Return [X, Y] of the center of cell containing provided text 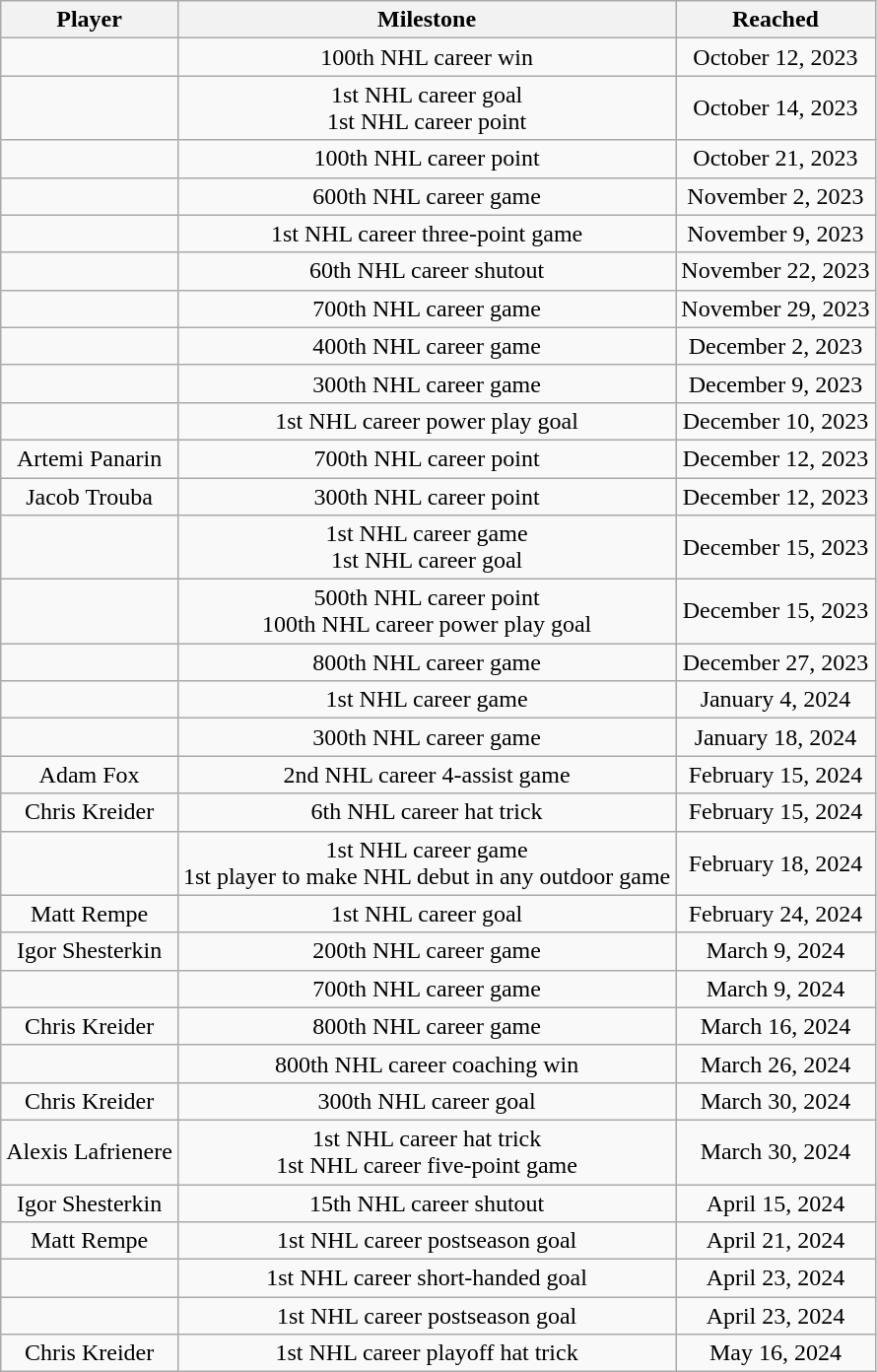
December 10, 2023 [776, 421]
February 18, 2024 [776, 863]
December 2, 2023 [776, 346]
2nd NHL career 4-assist game [426, 775]
300th NHL career goal [426, 1101]
700th NHL career point [426, 458]
February 24, 2024 [776, 914]
1st NHL career short-handed goal [426, 1278]
April 15, 2024 [776, 1203]
1st NHL career goal1st NHL career point [426, 108]
1st NHL career hat trick1st NHL career five-point game [426, 1151]
Jacob Trouba [90, 496]
1st NHL career game [426, 700]
November 9, 2023 [776, 234]
May 16, 2024 [776, 1353]
300th NHL career point [426, 496]
Milestone [426, 20]
January 18, 2024 [776, 737]
60th NHL career shutout [426, 271]
1st NHL career game1st player to make NHL debut in any outdoor game [426, 863]
November 2, 2023 [776, 196]
1st NHL career power play goal [426, 421]
April 21, 2024 [776, 1241]
Reached [776, 20]
October 12, 2023 [776, 57]
October 14, 2023 [776, 108]
400th NHL career game [426, 346]
15th NHL career shutout [426, 1203]
100th NHL career win [426, 57]
6th NHL career hat trick [426, 812]
200th NHL career game [426, 951]
1st NHL career game1st NHL career goal [426, 548]
January 4, 2024 [776, 700]
October 21, 2023 [776, 159]
1st NHL career goal [426, 914]
800th NHL career coaching win [426, 1063]
November 22, 2023 [776, 271]
March 26, 2024 [776, 1063]
1st NHL career three-point game [426, 234]
Player [90, 20]
100th NHL career point [426, 159]
March 16, 2024 [776, 1026]
500th NHL career point100th NHL career power play goal [426, 611]
Artemi Panarin [90, 458]
December 27, 2023 [776, 662]
Adam Fox [90, 775]
November 29, 2023 [776, 309]
1st NHL career playoff hat trick [426, 1353]
600th NHL career game [426, 196]
Alexis Lafrienere [90, 1151]
December 9, 2023 [776, 383]
